For the text-containing cell, return its midpoint in [X, Y] coordinate format. 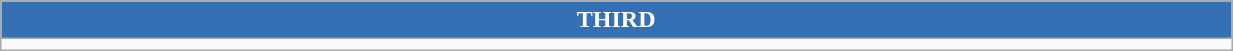
THIRD [616, 20]
